Pinpoint the cell where the given text exists, returning its [X, Y] midpoint coordinate. 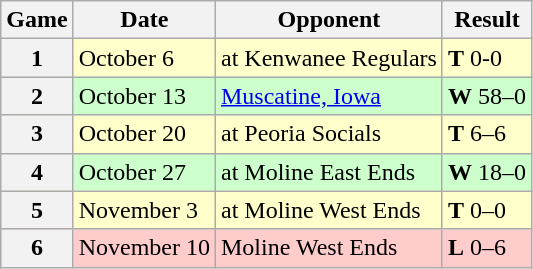
Moline West Ends [328, 248]
at Moline West Ends [328, 210]
5 [37, 210]
at Kenwanee Regulars [328, 58]
Date [144, 20]
October 6 [144, 58]
Game [37, 20]
T 0-0 [486, 58]
W 18–0 [486, 172]
November 3 [144, 210]
T 6–6 [486, 134]
at Moline East Ends [328, 172]
6 [37, 248]
November 10 [144, 248]
October 27 [144, 172]
3 [37, 134]
October 20 [144, 134]
2 [37, 96]
L 0–6 [486, 248]
4 [37, 172]
W 58–0 [486, 96]
October 13 [144, 96]
at Peoria Socials [328, 134]
Opponent [328, 20]
1 [37, 58]
Result [486, 20]
Muscatine, Iowa [328, 96]
T 0–0 [486, 210]
